Output the [x, y] coordinate of the center of the cell containing the given text.  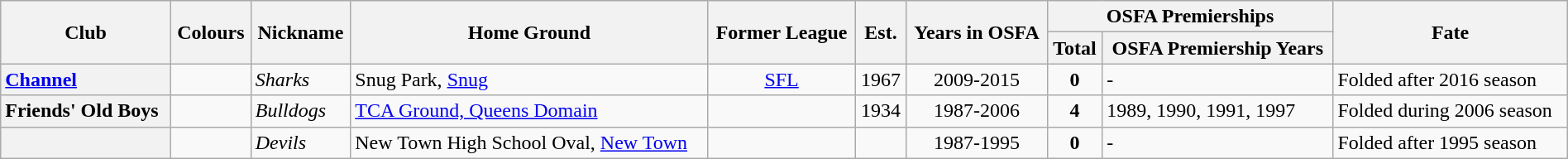
Sharks [300, 79]
1987-2006 [977, 111]
1989, 1990, 1991, 1997 [1217, 111]
Years in OSFA [977, 32]
1967 [881, 79]
Total [1075, 48]
Est. [881, 32]
Channel [86, 79]
Bulldogs [300, 111]
4 [1075, 111]
Snug Park, Snug [529, 79]
OSFA Premiership Years [1217, 48]
Club [86, 32]
Folded after 1995 season [1451, 142]
Home Ground [529, 32]
Folded during 2006 season [1451, 111]
TCA Ground, Queens Domain [529, 111]
Devils [300, 142]
Former League [782, 32]
Colours [210, 32]
Friends' Old Boys [86, 111]
New Town High School Oval, New Town [529, 142]
1987-1995 [977, 142]
Nickname [300, 32]
2009-2015 [977, 79]
Fate [1451, 32]
Folded after 2016 season [1451, 79]
SFL [782, 79]
1934 [881, 111]
OSFA Premierships [1190, 17]
